Return the (x, y) coordinate for the center point of the cell that contains the specified text.  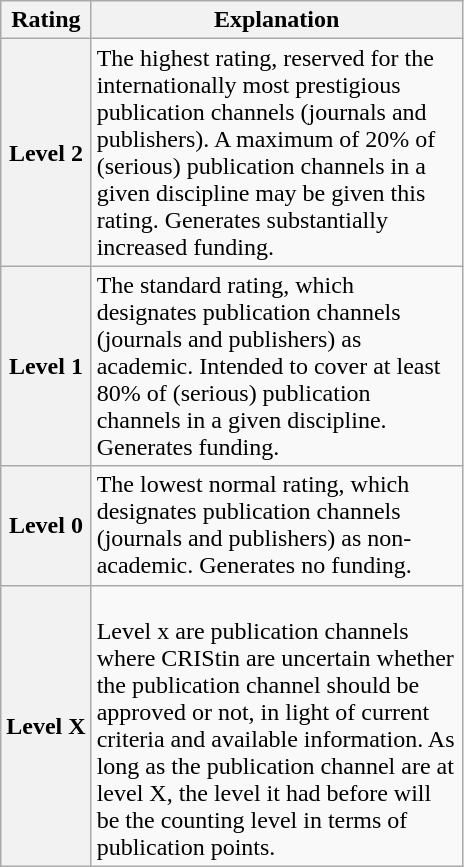
Level 0 (46, 526)
Level 2 (46, 152)
Level 1 (46, 366)
The lowest normal rating, which designates publication channels (journals and publishers) as non-academic. Generates no funding. (276, 526)
Level X (46, 726)
Rating (46, 20)
Explanation (276, 20)
